From the cell containing the given text, extract its center point as (X, Y) coordinate. 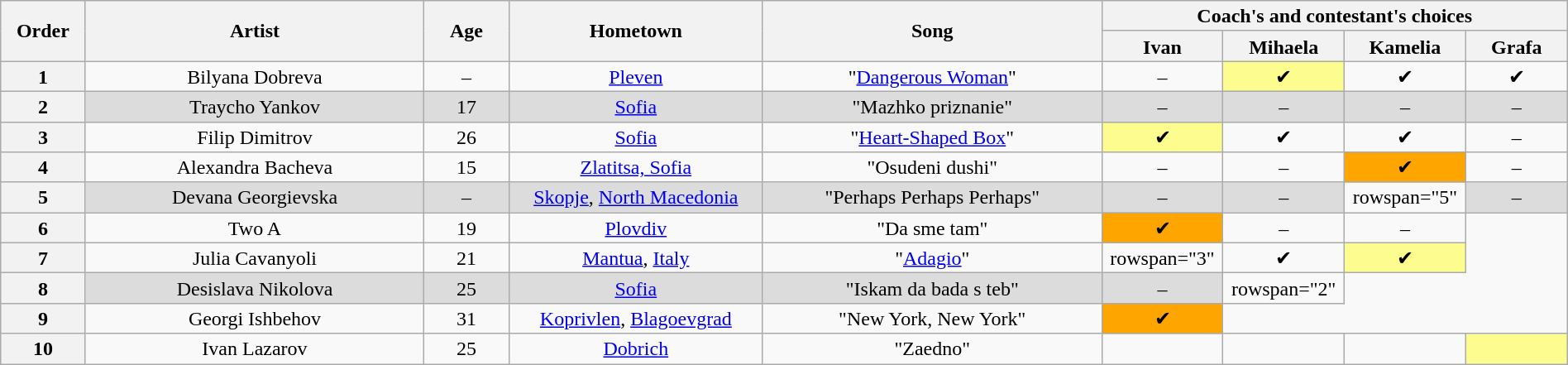
Two A (255, 228)
Bilyana Dobreva (255, 76)
rowspan="3" (1163, 258)
Koprivlen, Blagoevgrad (635, 318)
Skopje, North Macedonia (635, 197)
"Adagio" (932, 258)
"New York, New York" (932, 318)
31 (466, 318)
8 (43, 288)
"Zaedno" (932, 349)
Dobrich (635, 349)
Grafa (1517, 46)
21 (466, 258)
Hometown (635, 31)
"Perhaps Perhaps Perhaps" (932, 197)
10 (43, 349)
rowspan="2" (1284, 288)
"Dangerous Woman" (932, 76)
Traycho Yankov (255, 106)
Kamelia (1406, 46)
Song (932, 31)
Age (466, 31)
Georgi Ishbehov (255, 318)
Zlatitsa, Sofia (635, 167)
1 (43, 76)
Mantua, Italy (635, 258)
3 (43, 137)
Artist (255, 31)
Plovdiv (635, 228)
Alexandra Bacheva (255, 167)
"Da sme tam" (932, 228)
19 (466, 228)
Order (43, 31)
4 (43, 167)
"Mazhko priznanie" (932, 106)
9 (43, 318)
6 (43, 228)
15 (466, 167)
Filip Dimitrov (255, 137)
Coach's and contestant's choices (1335, 17)
Pleven (635, 76)
rowspan="5" (1406, 197)
Ivan (1163, 46)
"Osudeni dushi" (932, 167)
Mihaela (1284, 46)
Devana Georgievska (255, 197)
5 (43, 197)
7 (43, 258)
"Heart-Shaped Box" (932, 137)
Ivan Lazarov (255, 349)
Desislava Nikolova (255, 288)
Julia Cavanyoli (255, 258)
26 (466, 137)
2 (43, 106)
"Iskam da bada s teb" (932, 288)
17 (466, 106)
